Pinpoint the cell where the given text exists, returning its [x, y] midpoint coordinate. 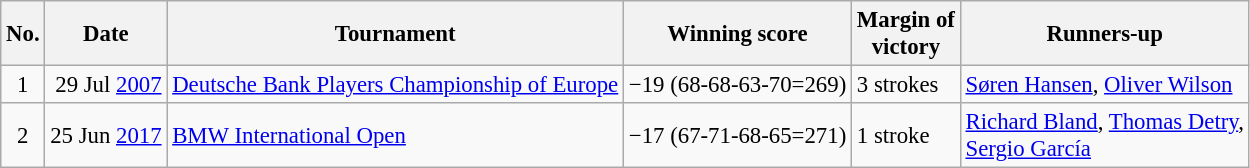
25 Jun 2017 [106, 136]
Date [106, 34]
Tournament [396, 34]
−17 (67-71-68-65=271) [738, 136]
2 [23, 136]
Søren Hansen, Oliver Wilson [1104, 85]
Winning score [738, 34]
BMW International Open [396, 136]
29 Jul 2007 [106, 85]
Deutsche Bank Players Championship of Europe [396, 85]
1 [23, 85]
Margin ofvictory [906, 34]
Richard Bland, Thomas Detry, Sergio García [1104, 136]
1 stroke [906, 136]
No. [23, 34]
−19 (68-68-63-70=269) [738, 85]
3 strokes [906, 85]
Runners-up [1104, 34]
